Find where the given text appears and provide that cell's center as [X, Y] coordinate. 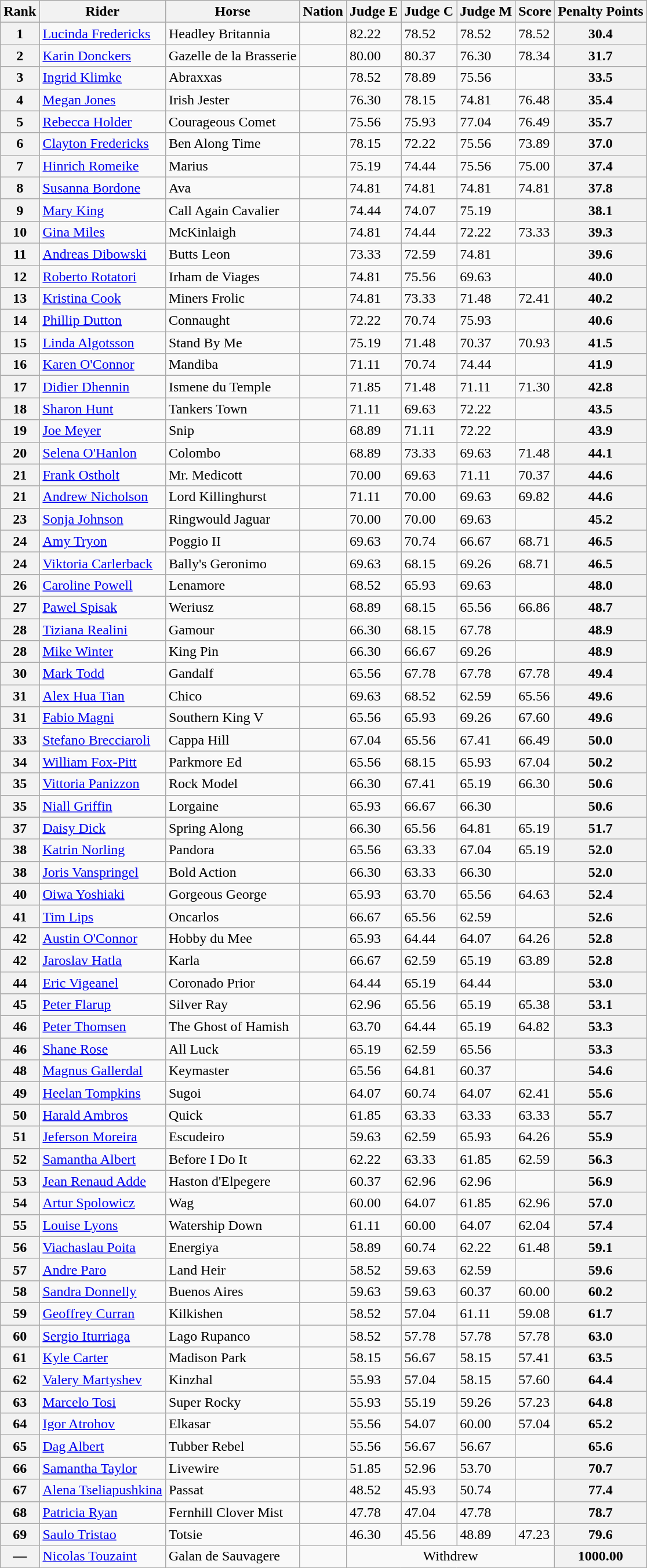
Rock Model [232, 784]
Ringwould Jaguar [232, 519]
63.5 [601, 1358]
78.34 [535, 56]
65 [20, 1446]
40.2 [601, 299]
16 [20, 365]
Elkasar [232, 1424]
Susanna Bordone [103, 188]
Land Heir [232, 1269]
76.48 [535, 100]
72.41 [535, 299]
43.5 [601, 409]
57.0 [601, 1203]
Sonja Johnson [103, 519]
— [20, 1556]
Amy Tryon [103, 541]
William Fox-Pitt [103, 762]
67.60 [535, 718]
52.6 [601, 916]
Kristina Cook [103, 299]
37.0 [601, 144]
1 [20, 34]
57.41 [535, 1358]
64.82 [535, 1027]
Phillip Dutton [103, 321]
All Luck [232, 1049]
Igor Atrohov [103, 1424]
Watership Down [232, 1225]
Andrew Nicholson [103, 497]
53 [20, 1181]
Louise Lyons [103, 1225]
Ben Along Time [232, 144]
75.00 [535, 166]
Ava [232, 188]
Miners Frolic [232, 299]
77.04 [486, 122]
Galan de Sauvagere [232, 1556]
42.8 [601, 387]
73.89 [535, 144]
63 [20, 1402]
Passat [232, 1490]
Patricia Ryan [103, 1512]
62 [20, 1380]
71.30 [535, 387]
Tankers Town [232, 409]
Call Again Cavalier [232, 210]
59.1 [601, 1247]
Gorgeous George [232, 894]
31.7 [601, 56]
56 [20, 1247]
Sandra Donnelly [103, 1291]
45.2 [601, 519]
34 [20, 762]
Cappa Hill [232, 740]
Mary King [103, 210]
53.1 [601, 1005]
65.6 [601, 1446]
20 [20, 453]
Score [535, 12]
Nicolas Touzaint [103, 1556]
Coronado Prior [232, 983]
57.23 [535, 1402]
37.4 [601, 166]
Tim Lips [103, 916]
Mr. Medicott [232, 475]
Tiziana Realini [103, 629]
Mike Winter [103, 652]
64.4 [601, 1380]
Viachaslau Poita [103, 1247]
40 [20, 894]
Colombo [232, 453]
Artur Spolowicz [103, 1203]
Geoffrey Curran [103, 1313]
Fernhill Clover Mist [232, 1512]
Bally's Geronimo [232, 563]
Hinrich Romeike [103, 166]
Keymaster [232, 1071]
Buenos Aires [232, 1291]
35.4 [601, 100]
The Ghost of Hamish [232, 1027]
55 [20, 1225]
Marcelo Tosi [103, 1402]
King Pin [232, 652]
43.9 [601, 431]
57 [20, 1269]
Pandora [232, 850]
54 [20, 1203]
82.22 [373, 34]
56.3 [601, 1159]
Rider [103, 12]
58.89 [373, 1247]
Niall Griffin [103, 806]
60 [20, 1335]
Butts Leon [232, 254]
Marius [232, 166]
Haston d'Elpegere [232, 1181]
Harald Ambros [103, 1115]
Gina Miles [103, 232]
Gandalf [232, 674]
61.48 [535, 1247]
Alena Tseliapushkina [103, 1490]
78.7 [601, 1512]
Austin O'Connor [103, 938]
Samantha Albert [103, 1159]
Bold Action [232, 872]
76.49 [535, 122]
40.0 [601, 277]
Saulo Tristao [103, 1534]
Karen O'Connor [103, 365]
38.1 [601, 210]
Stand By Me [232, 343]
Weriusz [232, 607]
59 [20, 1313]
66.86 [535, 607]
54.6 [601, 1071]
78.89 [429, 78]
Escudeiro [232, 1137]
55.7 [601, 1115]
57.60 [535, 1380]
Wag [232, 1203]
Penalty Points [601, 12]
Judge E [373, 12]
Sergio Iturriaga [103, 1335]
63.89 [535, 960]
74.07 [429, 210]
56.9 [601, 1181]
Peter Thomsen [103, 1027]
Mandiba [232, 365]
45 [20, 1005]
35.7 [601, 122]
Kinzhal [232, 1380]
10 [20, 232]
40.6 [601, 321]
Peter Flarup [103, 1005]
52.96 [429, 1468]
Daisy Dick [103, 828]
11 [20, 254]
5 [20, 122]
Tubber Rebel [232, 1446]
66.49 [535, 740]
Rebecca Holder [103, 122]
41 [20, 916]
Judge C [429, 12]
Sharon Hunt [103, 409]
79.6 [601, 1534]
55.9 [601, 1137]
Fabio Magni [103, 718]
18 [20, 409]
Linda Algotsson [103, 343]
Madison Park [232, 1358]
Silver Ray [232, 1005]
3 [20, 78]
Gamour [232, 629]
64 [20, 1424]
59.6 [601, 1269]
Irish Jester [232, 100]
Eric Vigeanel [103, 983]
33 [20, 740]
Megan Jones [103, 100]
70.7 [601, 1468]
59.08 [535, 1313]
Hobby du Mee [232, 938]
Lord Killinghurst [232, 497]
Snip [232, 431]
63.0 [601, 1335]
Connaught [232, 321]
26 [20, 585]
52 [20, 1159]
Karin Donckers [103, 56]
47.04 [429, 1512]
Energiya [232, 1247]
Quick [232, 1115]
64.63 [535, 894]
50 [20, 1115]
Ismene du Temple [232, 387]
50.0 [601, 740]
67 [20, 1490]
19 [20, 431]
Stefano Brecciaroli [103, 740]
Lorgaine [232, 806]
48.52 [373, 1490]
52.4 [601, 894]
15 [20, 343]
17 [20, 387]
Abraxxas [232, 78]
55.6 [601, 1093]
80.00 [373, 56]
41.9 [601, 365]
51.7 [601, 828]
72.59 [429, 254]
Lago Rupanco [232, 1335]
Headley Britannia [232, 34]
41.5 [601, 343]
Andre Paro [103, 1269]
45.93 [429, 1490]
Ingrid Klimke [103, 78]
48.89 [486, 1534]
Super Rocky [232, 1402]
64.8 [601, 1402]
Joris Vanspringel [103, 872]
62.04 [535, 1225]
60.2 [601, 1291]
66 [20, 1468]
37 [20, 828]
Poggio II [232, 541]
51.85 [373, 1468]
49.4 [601, 674]
Before I Do It [232, 1159]
58 [20, 1291]
Chico [232, 696]
14 [20, 321]
8 [20, 188]
Caroline Powell [103, 585]
37.8 [601, 188]
Andreas Dibowski [103, 254]
2 [20, 56]
Didier Dhennin [103, 387]
Livewire [232, 1468]
48.7 [601, 607]
49 [20, 1093]
57.4 [601, 1225]
Sugoi [232, 1093]
39.6 [601, 254]
9 [20, 210]
Lenamore [232, 585]
69.82 [535, 497]
33.5 [601, 78]
Karla [232, 960]
61 [20, 1358]
44.1 [601, 453]
4 [20, 100]
Jeferson Moreira [103, 1137]
Jaroslav Hatla [103, 960]
Viktoria Carlerback [103, 563]
39.3 [601, 232]
65.38 [535, 1005]
71.85 [373, 387]
30 [20, 674]
62.41 [535, 1093]
55.19 [429, 1402]
Roberto Rotatori [103, 277]
Clayton Fredericks [103, 144]
59.26 [486, 1402]
Judge M [486, 12]
68 [20, 1512]
69 [20, 1534]
50.2 [601, 762]
70.93 [535, 343]
51 [20, 1137]
48 [20, 1071]
61.7 [601, 1313]
27 [20, 607]
Selena O'Hanlon [103, 453]
Jean Renaud Adde [103, 1181]
Shane Rose [103, 1049]
23 [20, 519]
Heelan Tompkins [103, 1093]
Parkmore Ed [232, 762]
Southern King V [232, 718]
47.23 [535, 1534]
6 [20, 144]
12 [20, 277]
Pawel Spisak [103, 607]
Kilkishen [232, 1313]
Samantha Taylor [103, 1468]
Oncarlos [232, 916]
Rank [20, 12]
Courageous Comet [232, 122]
Oiwa Yoshiaki [103, 894]
53.0 [601, 983]
80.37 [429, 56]
46.30 [373, 1534]
77.4 [601, 1490]
Mark Todd [103, 674]
30.4 [601, 34]
Frank Ostholt [103, 475]
Horse [232, 12]
Gazelle de la Brasserie [232, 56]
1000.00 [601, 1556]
Irham de Viages [232, 277]
Vittoria Panizzon [103, 784]
13 [20, 299]
Lucinda Fredericks [103, 34]
Kyle Carter [103, 1358]
53.70 [486, 1468]
Joe Meyer [103, 431]
McKinlaigh [232, 232]
Magnus Gallerdal [103, 1071]
Totsie [232, 1534]
48.0 [601, 585]
45.56 [429, 1534]
54.07 [429, 1424]
Dag Albert [103, 1446]
7 [20, 166]
Nation [323, 12]
Spring Along [232, 828]
Alex Hua Tian [103, 696]
65.2 [601, 1424]
Valery Martyshev [103, 1380]
Katrin Norling [103, 850]
44 [20, 983]
50.74 [486, 1490]
Withdrew [450, 1556]
